Output the (X, Y) coordinate of the center of the cell containing the given text.  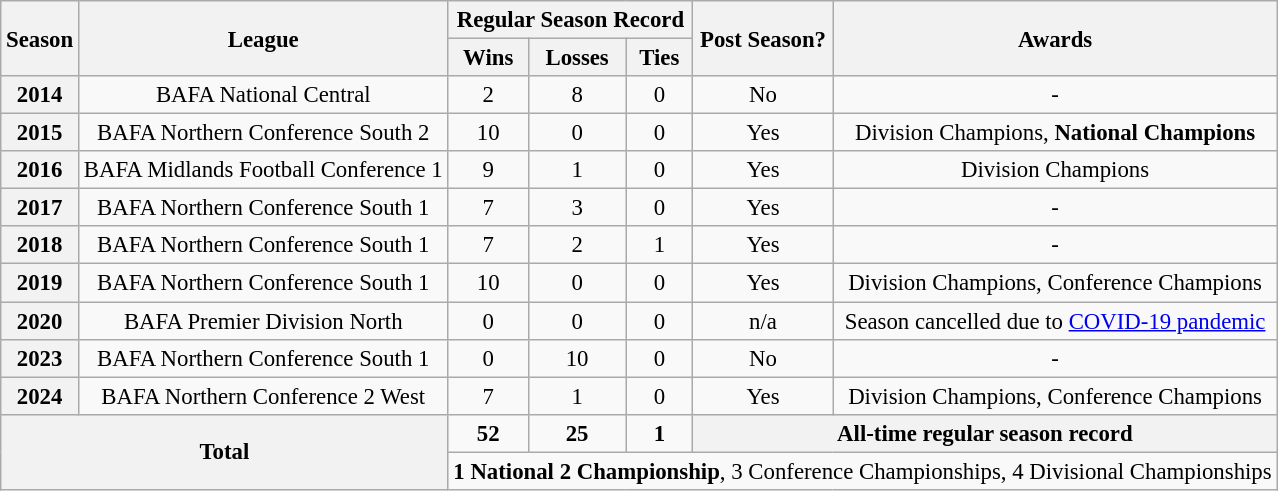
9 (488, 170)
52 (488, 433)
Season (40, 38)
2017 (40, 208)
1 National 2 Championship, 3 Conference Championships, 4 Divisional Championships (862, 471)
2020 (40, 321)
2023 (40, 358)
Ties (660, 58)
2019 (40, 283)
25 (577, 433)
8 (577, 95)
Division Champions, National Champions (1055, 133)
Awards (1055, 38)
League (263, 38)
Regular Season Record (570, 20)
BAFA Northern Conference 2 West (263, 396)
n/a (763, 321)
Losses (577, 58)
Division Champions (1055, 170)
Wins (488, 58)
2018 (40, 245)
All-time regular season record (985, 433)
2015 (40, 133)
BAFA Midlands Football Conference 1 (263, 170)
BAFA Premier Division North (263, 321)
2016 (40, 170)
3 (577, 208)
2014 (40, 95)
BAFA National Central (263, 95)
Season cancelled due to COVID-19 pandemic (1055, 321)
2024 (40, 396)
Post Season? (763, 38)
BAFA Northern Conference South 2 (263, 133)
Total (224, 452)
